Extract the [x, y] coordinate from the center of the cell holding the provided text.  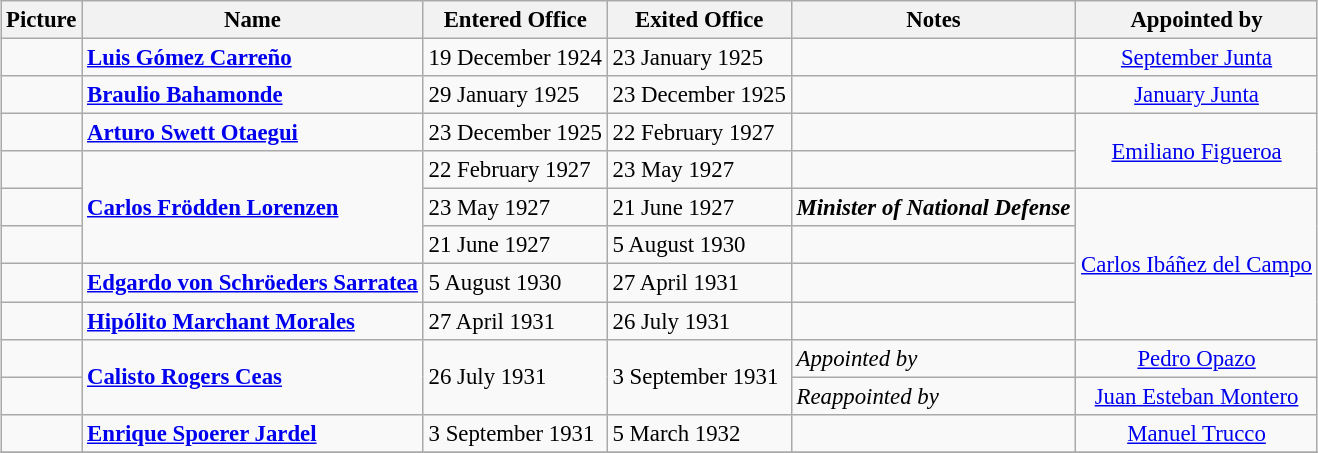
January Junta [1197, 95]
5 March 1932 [699, 433]
Entered Office [515, 20]
Manuel Trucco [1197, 433]
Edgardo von Schröeders Sarratea [253, 283]
23 January 1925 [699, 58]
Arturo Swett Otaegui [253, 133]
19 December 1924 [515, 58]
29 January 1925 [515, 95]
Enrique Spoerer Jardel [253, 433]
Carlos Frödden Lorenzen [253, 208]
Name [253, 20]
September Junta [1197, 58]
Minister of National Defense [934, 208]
Luis Gómez Carreño [253, 58]
Hipólito Marchant Morales [253, 321]
Emiliano Figueroa [1197, 152]
Juan Esteban Montero [1197, 396]
Carlos Ibáñez del Campo [1197, 264]
Notes [934, 20]
Picture [42, 20]
Reappointed by [934, 396]
Exited Office [699, 20]
Calisto Rogers Ceas [253, 376]
Pedro Opazo [1197, 358]
Braulio Bahamonde [253, 95]
